Return the [x, y] coordinate for the center point of the cell that contains the specified text.  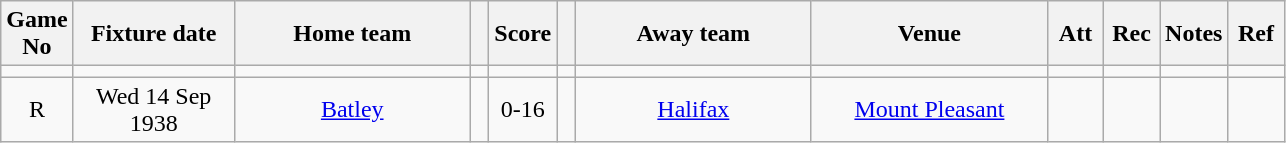
Wed 14 Sep 1938 [154, 110]
0-16 [523, 110]
Fixture date [154, 34]
Notes [1194, 34]
Att [1075, 34]
R [37, 110]
Mount Pleasant [929, 110]
Ref [1256, 34]
Game No [37, 34]
Batley [352, 110]
Score [523, 34]
Halifax [693, 110]
Venue [929, 34]
Rec [1132, 34]
Away team [693, 34]
Home team [352, 34]
